Capture the cell that displays the provided text and extract its [X, Y] central coordinate. 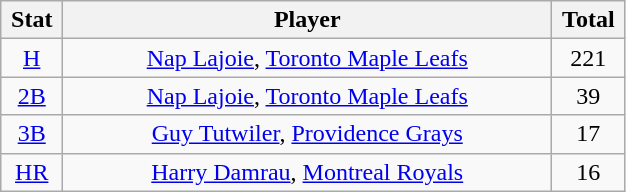
39 [588, 96]
Harry Damrau, Montreal Royals [308, 172]
Stat [32, 20]
Total [588, 20]
2B [32, 96]
17 [588, 134]
HR [32, 172]
H [32, 58]
221 [588, 58]
3B [32, 134]
Guy Tutwiler, Providence Grays [308, 134]
Player [308, 20]
16 [588, 172]
